Locate the cell with the specified text and output its [x, y] center coordinate. 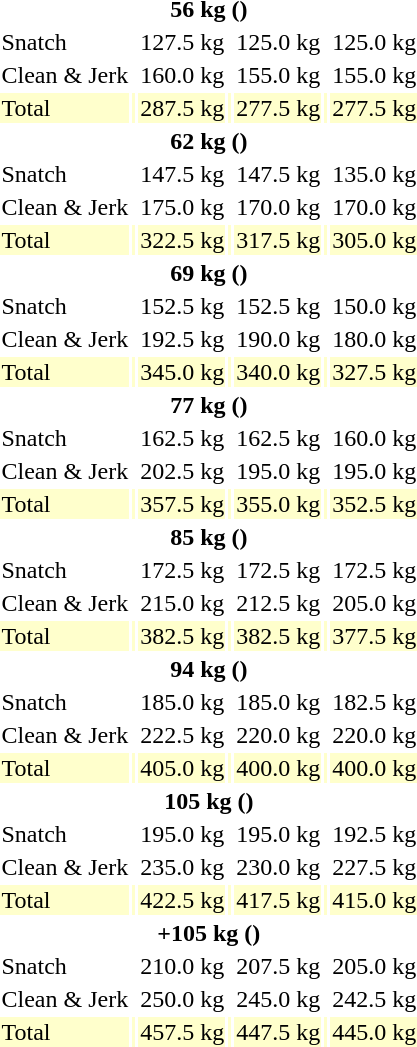
322.5 kg [182, 240]
125.0 kg [278, 42]
215.0 kg [182, 603]
192.5 kg [182, 339]
230.0 kg [278, 867]
345.0 kg [182, 372]
202.5 kg [182, 471]
190.0 kg [278, 339]
287.5 kg [182, 108]
357.5 kg [182, 504]
222.5 kg [182, 735]
317.5 kg [278, 240]
422.5 kg [182, 900]
245.0 kg [278, 999]
212.5 kg [278, 603]
355.0 kg [278, 504]
447.5 kg [278, 1032]
417.5 kg [278, 900]
210.0 kg [182, 966]
340.0 kg [278, 372]
457.5 kg [182, 1032]
127.5 kg [182, 42]
400.0 kg [278, 768]
235.0 kg [182, 867]
405.0 kg [182, 768]
170.0 kg [278, 207]
277.5 kg [278, 108]
220.0 kg [278, 735]
155.0 kg [278, 75]
207.5 kg [278, 966]
250.0 kg [182, 999]
160.0 kg [182, 75]
175.0 kg [182, 207]
